Scan for the cell matching the given text and deliver its (X, Y) coordinate at center. 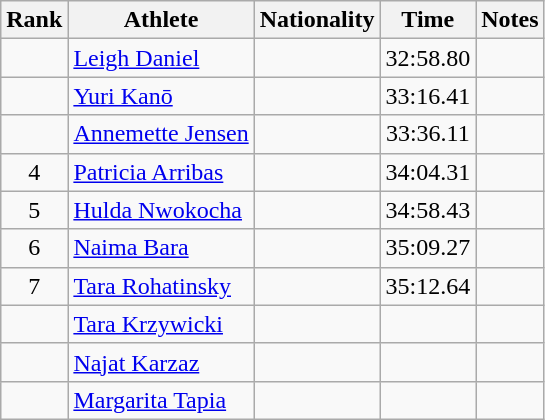
Rank (34, 20)
32:58.80 (428, 58)
Naima Bara (161, 248)
33:36.11 (428, 134)
7 (34, 286)
5 (34, 210)
6 (34, 248)
Leigh Daniel (161, 58)
Nationality (317, 20)
Athlete (161, 20)
Hulda Nwokocha (161, 210)
Yuri Kanō (161, 96)
35:09.27 (428, 248)
4 (34, 172)
34:04.31 (428, 172)
Patricia Arribas (161, 172)
Time (428, 20)
Tara Krzywicki (161, 324)
33:16.41 (428, 96)
Notes (510, 20)
Najat Karzaz (161, 362)
35:12.64 (428, 286)
Margarita Tapia (161, 400)
34:58.43 (428, 210)
Annemette Jensen (161, 134)
Tara Rohatinsky (161, 286)
